Locate the cell with the specified text and output its (x, y) center coordinate. 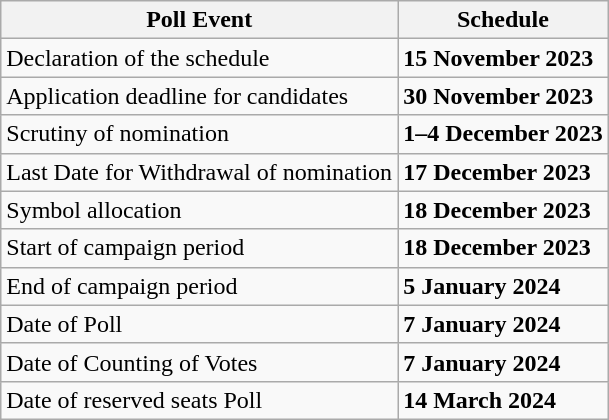
Poll Event (200, 20)
Date of Poll (200, 324)
Start of campaign period (200, 248)
15 November 2023 (504, 58)
End of campaign period (200, 286)
Symbol allocation (200, 210)
1–4 December 2023 (504, 134)
Scrutiny of nomination (200, 134)
Schedule (504, 20)
Date of Counting of Votes (200, 362)
Application deadline for candidates (200, 96)
5 January 2024 (504, 286)
30 November 2023 (504, 96)
Last Date for Withdrawal of nomination (200, 172)
14 March 2024 (504, 400)
17 December 2023 (504, 172)
Date of reserved seats Poll (200, 400)
Declaration of the schedule (200, 58)
